Pinpoint the cell where the given text exists, returning its [x, y] midpoint coordinate. 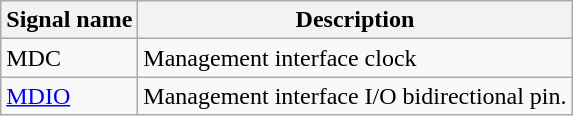
Signal name [70, 20]
MDIO [70, 96]
Management interface I/O bidirectional pin. [355, 96]
Management interface clock [355, 58]
Description [355, 20]
MDC [70, 58]
